Scan for the cell matching the given text and deliver its [x, y] coordinate at center. 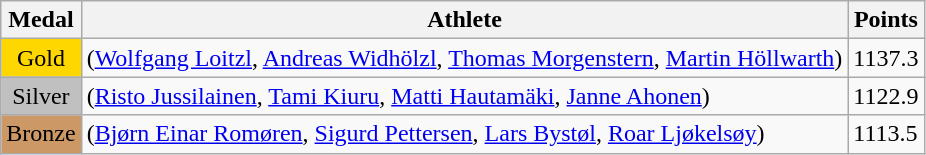
(Wolfgang Loitzl, Andreas Widhölzl, Thomas Morgenstern, Martin Höllwarth) [464, 58]
Points [886, 20]
1113.5 [886, 134]
Athlete [464, 20]
(Risto Jussilainen, Tami Kiuru, Matti Hautamäki, Janne Ahonen) [464, 96]
1137.3 [886, 58]
(Bjørn Einar Romøren, Sigurd Pettersen, Lars Bystøl, Roar Ljøkelsøy) [464, 134]
Medal [41, 20]
1122.9 [886, 96]
Gold [41, 58]
Bronze [41, 134]
Silver [41, 96]
